Locate the cell with the specified text and output its [X, Y] center coordinate. 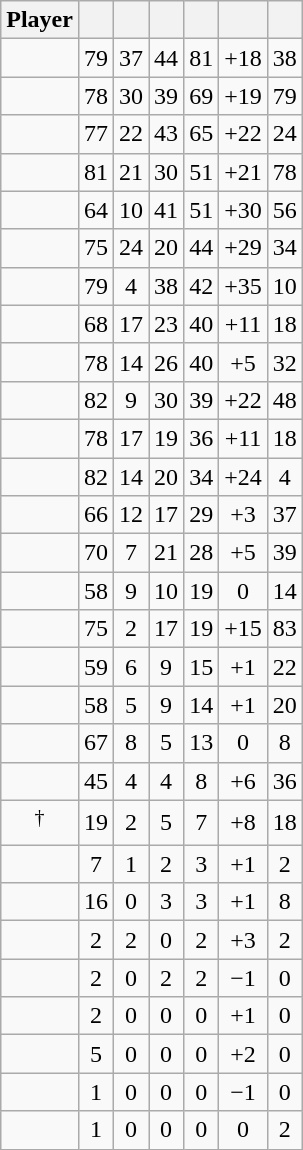
43 [166, 134]
66 [96, 515]
42 [202, 286]
65 [202, 134]
70 [96, 553]
56 [284, 210]
41 [166, 210]
23 [166, 324]
† [40, 822]
6 [132, 667]
77 [96, 134]
69 [202, 96]
26 [166, 362]
15 [202, 667]
83 [284, 629]
12 [132, 515]
32 [284, 362]
48 [284, 400]
59 [96, 667]
29 [202, 515]
+8 [244, 822]
+15 [244, 629]
+21 [244, 172]
13 [202, 743]
68 [96, 324]
+6 [244, 781]
67 [96, 743]
+19 [244, 96]
Player [40, 20]
+24 [244, 477]
16 [96, 902]
45 [96, 781]
28 [202, 553]
+30 [244, 210]
64 [96, 210]
+35 [244, 286]
+2 [244, 1054]
+29 [244, 248]
+18 [244, 58]
